Determine the [x, y] coordinate at the center of the cell enclosing the given text.  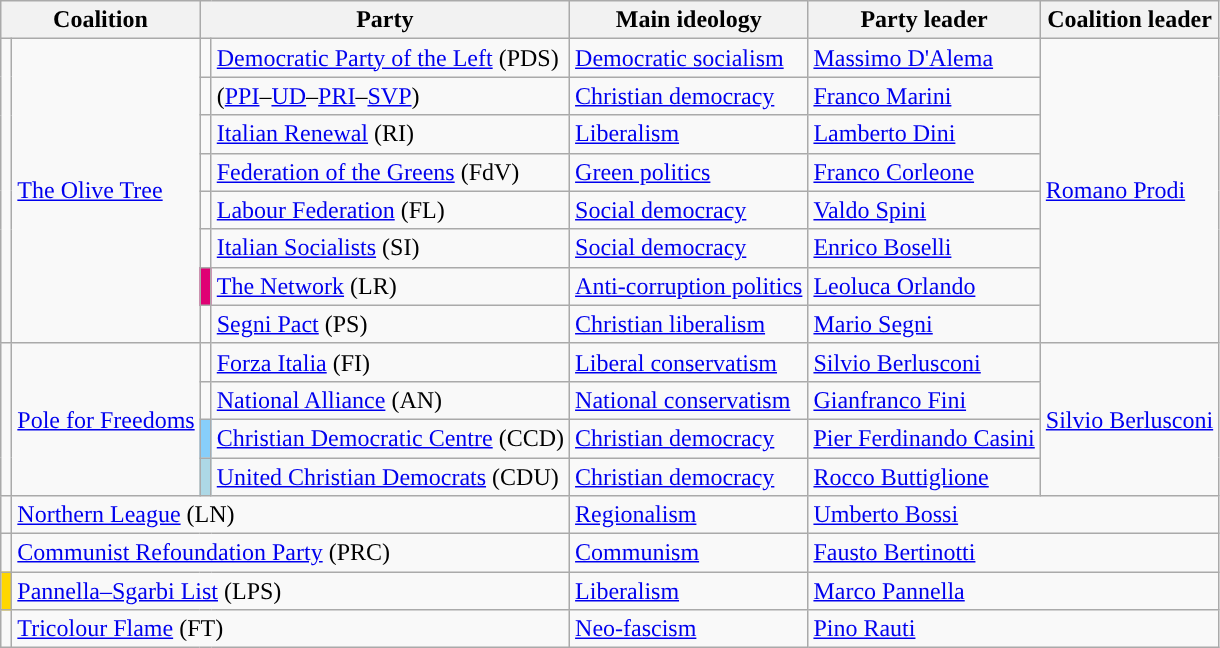
Federation of the Greens (FdV) [390, 172]
Umberto Bossi [1014, 515]
Tricolour Flame (FT) [291, 629]
United Christian Democrats (CDU) [390, 477]
Party leader [924, 20]
Segni Pact (PS) [390, 324]
Italian Renewal (RI) [390, 134]
Leoluca Orlando [924, 286]
Massimo D'Alema [924, 58]
Coalition [100, 20]
Green politics [689, 172]
Neo-fascism [689, 629]
Democratic Party of the Left (PDS) [390, 58]
Italian Socialists (SI) [390, 248]
Rocco Buttiglione [924, 477]
Communism [689, 553]
Pier Ferdinando Casini [924, 438]
Democratic socialism [689, 58]
Marco Pannella [1014, 591]
Gianfranco Fini [924, 400]
Lamberto Dini [924, 134]
Mario Segni [924, 324]
Coalition leader [1129, 20]
The Network (LR) [390, 286]
Forza Italia (FI) [390, 362]
Valdo Spini [924, 210]
Franco Corleone [924, 172]
Regionalism [689, 515]
National Alliance (AN) [390, 400]
Franco Marini [924, 96]
Romano Prodi [1129, 191]
Pannella–Sgarbi List (LPS) [291, 591]
Communist Refoundation Party (PRC) [291, 553]
Northern League (LN) [291, 515]
Pino Rauti [1014, 629]
Anti-corruption politics [689, 286]
The Olive Tree [106, 191]
Enrico Boselli [924, 248]
Christian Democratic Centre (CCD) [390, 438]
Main ideology [689, 20]
Liberal conservatism [689, 362]
Fausto Bertinotti [1014, 553]
Party [384, 20]
National conservatism [689, 400]
Christian liberalism [689, 324]
Labour Federation (FL) [390, 210]
Pole for Freedoms [106, 419]
(PPI–UD–PRI–SVP) [390, 96]
